Detect which cell encompasses the target text, then output its [x, y] center coordinate. 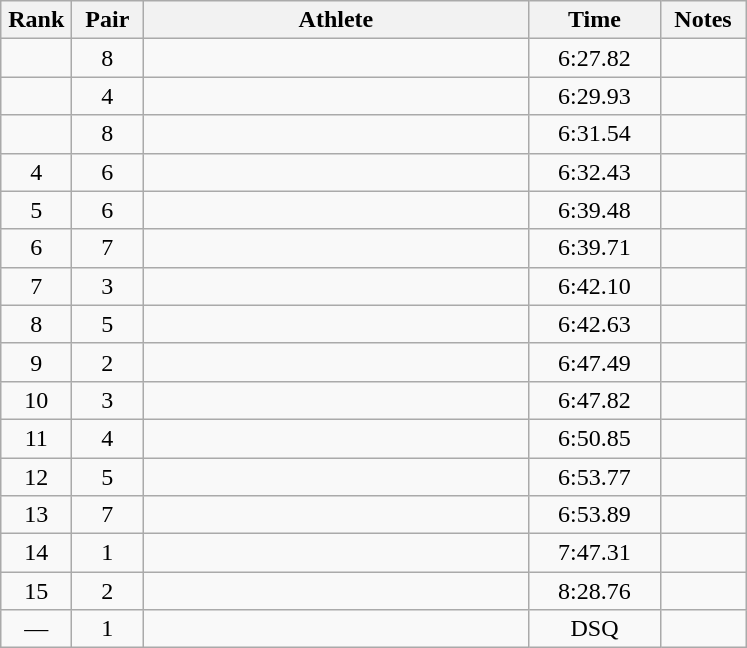
Notes [703, 20]
Rank [36, 20]
7:47.31 [594, 553]
6:31.54 [594, 134]
9 [36, 362]
6:32.43 [594, 172]
6:53.77 [594, 477]
10 [36, 400]
6:27.82 [594, 58]
11 [36, 438]
12 [36, 477]
6:39.48 [594, 210]
6:29.93 [594, 96]
15 [36, 591]
6:42.63 [594, 324]
6:42.10 [594, 286]
6:53.89 [594, 515]
8:28.76 [594, 591]
DSQ [594, 629]
6:47.49 [594, 362]
Pair [108, 20]
6:47.82 [594, 400]
6:39.71 [594, 248]
6:50.85 [594, 438]
13 [36, 515]
Time [594, 20]
Athlete [336, 20]
— [36, 629]
14 [36, 553]
